For the text-containing cell, return its midpoint in (X, Y) coordinate format. 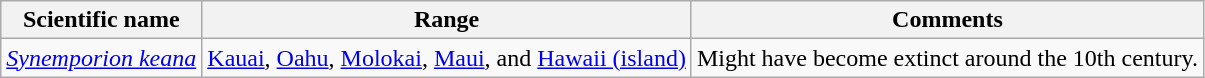
Synemporion keana (102, 58)
Kauai, Oahu, Molokai, Maui, and Hawaii (island) (447, 58)
Scientific name (102, 20)
Range (447, 20)
Might have become extinct around the 10th century. (947, 58)
Comments (947, 20)
